Search for the cell housing the specified text and yield its [X, Y] center coordinate. 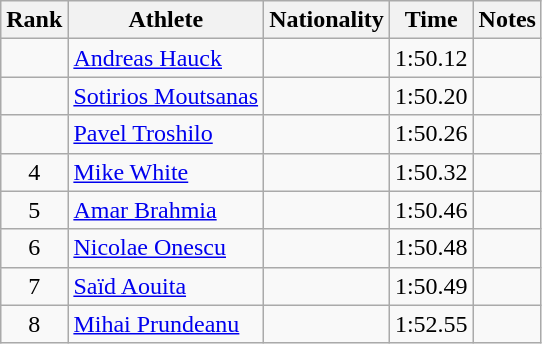
Nicolae Onescu [166, 248]
1:50.32 [431, 172]
6 [34, 248]
8 [34, 324]
1:52.55 [431, 324]
Amar Brahmia [166, 210]
Pavel Troshilo [166, 134]
7 [34, 286]
1:50.20 [431, 96]
Athlete [166, 20]
Sotirios Moutsanas [166, 96]
Mihai Prundeanu [166, 324]
Notes [507, 20]
Time [431, 20]
1:50.12 [431, 58]
5 [34, 210]
1:50.49 [431, 286]
Rank [34, 20]
1:50.48 [431, 248]
1:50.46 [431, 210]
Nationality [327, 20]
1:50.26 [431, 134]
4 [34, 172]
Andreas Hauck [166, 58]
Mike White [166, 172]
Saïd Aouita [166, 286]
